For the text-containing cell, return its midpoint in (x, y) coordinate format. 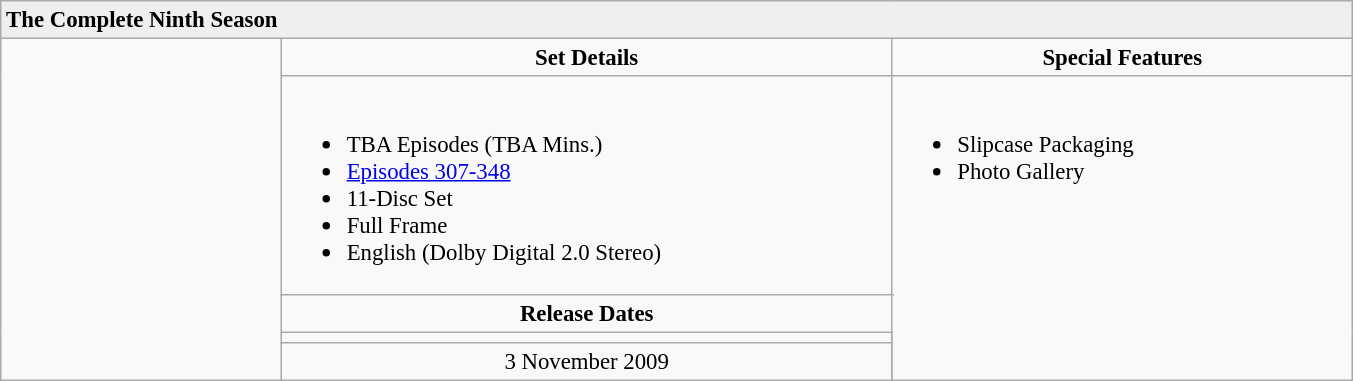
Special Features (1122, 58)
Slipcase PackagingPhoto Gallery (1122, 228)
The Complete Ninth Season (677, 20)
Set Details (586, 58)
Release Dates (586, 313)
TBA Episodes (TBA Mins.)Episodes 307-34811-Disc SetFull FrameEnglish (Dolby Digital 2.0 Stereo) (586, 185)
3 November 2009 (586, 361)
